Identify which cell holds the provided text, then report its [x, y] central coordinate. 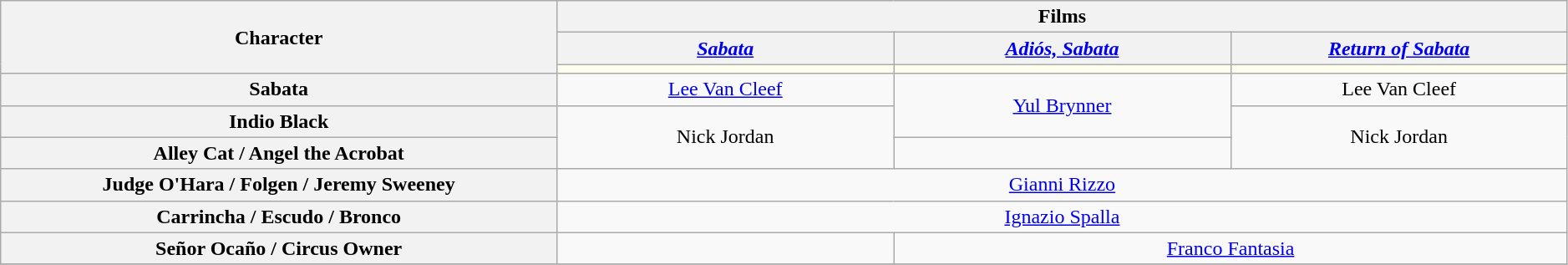
Franco Fantasia [1231, 248]
Films [1063, 17]
Indio Black [279, 121]
Carrincha / Escudo / Bronco [279, 217]
Return of Sabata [1398, 48]
Gianni Rizzo [1063, 185]
Señor Ocaño / Circus Owner [279, 248]
Adiós, Sabata [1063, 48]
Judge O'Hara / Folgen / Jeremy Sweeney [279, 185]
Ignazio Spalla [1063, 217]
Alley Cat / Angel the Acrobat [279, 153]
Character [279, 37]
Yul Brynner [1063, 105]
